Find where the given text appears and provide that cell's center as (x, y) coordinate. 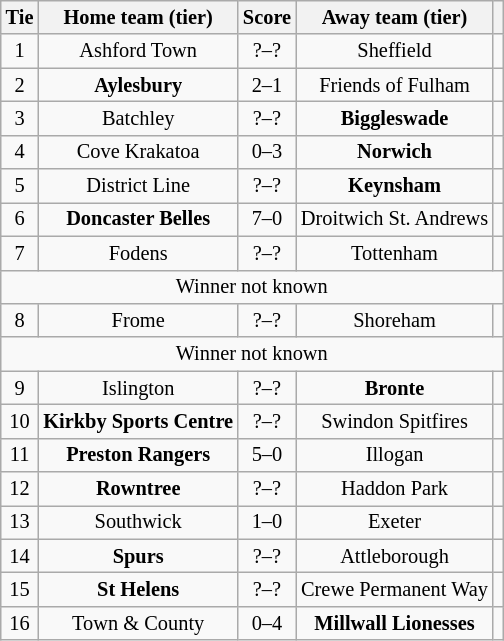
1 (20, 51)
Spurs (138, 556)
Swindon Spitfires (394, 421)
Attleborough (394, 556)
Haddon Park (394, 489)
Kirkby Sports Centre (138, 421)
Biggleswade (394, 118)
0–4 (267, 623)
St Helens (138, 589)
Shoreham (394, 320)
Away team (tier) (394, 17)
11 (20, 455)
7 (20, 253)
Rowntree (138, 489)
Batchley (138, 118)
14 (20, 556)
2–1 (267, 85)
13 (20, 522)
5–0 (267, 455)
Aylesbury (138, 85)
9 (20, 388)
Frome (138, 320)
2 (20, 85)
Ashford Town (138, 51)
4 (20, 152)
Home team (tier) (138, 17)
Southwick (138, 522)
0–3 (267, 152)
10 (20, 421)
Town & County (138, 623)
Millwall Lionesses (394, 623)
Friends of Fulham (394, 85)
15 (20, 589)
Tottenham (394, 253)
Fodens (138, 253)
Keynsham (394, 186)
District Line (138, 186)
Illogan (394, 455)
5 (20, 186)
Cove Krakatoa (138, 152)
Crewe Permanent Way (394, 589)
Doncaster Belles (138, 219)
Bronte (394, 388)
Preston Rangers (138, 455)
6 (20, 219)
Exeter (394, 522)
16 (20, 623)
1–0 (267, 522)
Tie (20, 17)
3 (20, 118)
Sheffield (394, 51)
Score (267, 17)
12 (20, 489)
Islington (138, 388)
Norwich (394, 152)
7–0 (267, 219)
8 (20, 320)
Droitwich St. Andrews (394, 219)
